Pinpoint the cell where the given text exists, returning its [x, y] midpoint coordinate. 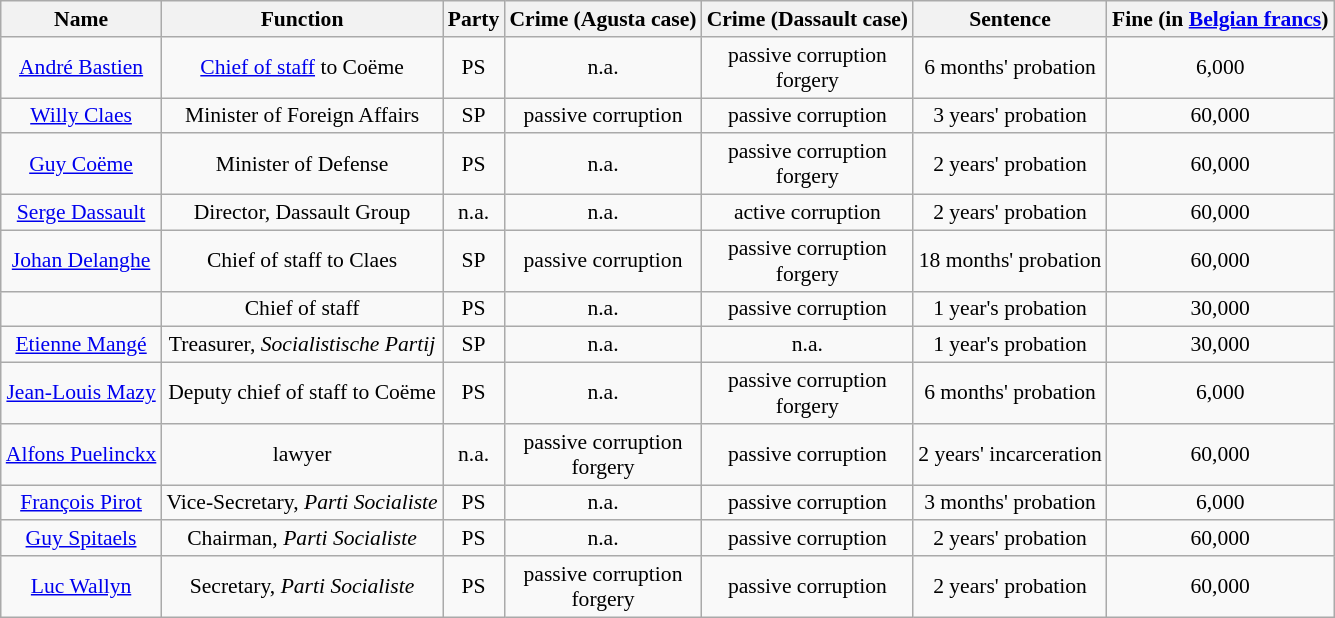
Crime (Dassault case) [808, 19]
lawyer [302, 454]
Vice-Secretary, Parti Socialiste [302, 503]
Etienne Mangé [82, 345]
2 years' incarceration [1010, 454]
Treasurer, Socialistische Partij [302, 345]
Jean-Louis Mazy [82, 394]
François Pirot [82, 503]
18 months' probation [1010, 260]
Chief of staff to Claes [302, 260]
active corruption [808, 213]
Function [302, 19]
Minister of Foreign Affairs [302, 116]
Chief of staff to Coëme [302, 68]
Fine (in Belgian francs) [1220, 19]
Secretary, Parti Socialiste [302, 586]
Minister of Defense [302, 164]
Guy Spitaels [82, 539]
Serge Dassault [82, 213]
Deputy chief of staff to Coëme [302, 394]
Johan Delanghe [82, 260]
Chief of staff [302, 309]
Luc Wallyn [82, 586]
Director, Dassault Group [302, 213]
Willy Claes [82, 116]
Chairman, Parti Socialiste [302, 539]
Sentence [1010, 19]
3 months' probation [1010, 503]
Alfons Puelinckx [82, 454]
Name [82, 19]
Guy Coëme [82, 164]
3 years' probation [1010, 116]
Crime (Agusta case) [602, 19]
Party [474, 19]
André Bastien [82, 68]
